Return the [X, Y] coordinate for the center point of the cell that contains the specified text.  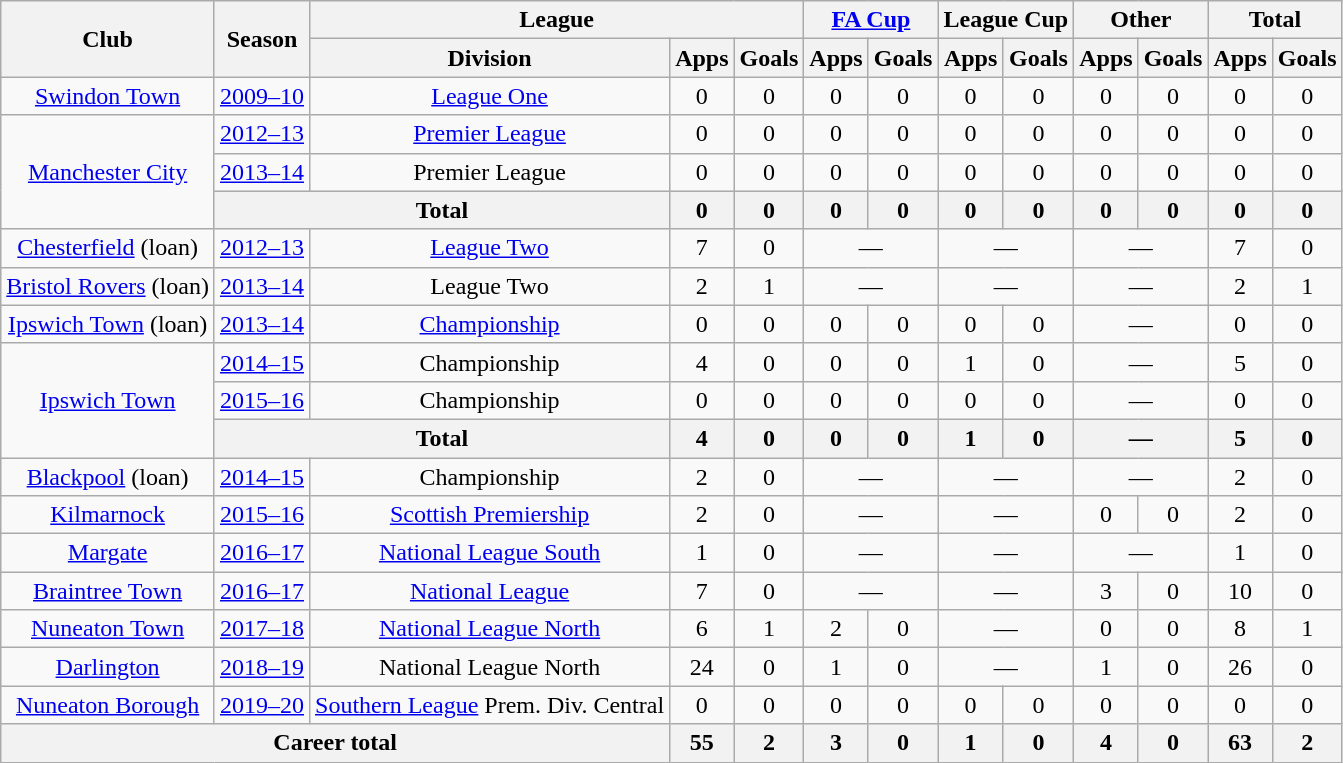
10 [1240, 591]
2009–10 [262, 96]
2018–19 [262, 667]
Manchester City [108, 172]
55 [702, 743]
Career total [336, 743]
Season [262, 39]
2019–20 [262, 705]
Ipswich Town (loan) [108, 324]
24 [702, 667]
Southern League Prem. Div. Central [490, 705]
Kilmarnock [108, 515]
Nuneaton Town [108, 629]
FA Cup [871, 20]
Scottish Premiership [490, 515]
Bristol Rovers (loan) [108, 286]
8 [1240, 629]
Swindon Town [108, 96]
26 [1240, 667]
Ipswich Town [108, 400]
6 [702, 629]
Division [490, 58]
Darlington [108, 667]
Margate [108, 553]
National League [490, 591]
2017–18 [262, 629]
Club [108, 39]
Braintree Town [108, 591]
Other [1141, 20]
Chesterfield (loan) [108, 248]
League Cup [1006, 20]
63 [1240, 743]
League [557, 20]
League One [490, 96]
Nuneaton Borough [108, 705]
Blackpool (loan) [108, 477]
National League South [490, 553]
